Capture the cell that displays the provided text and extract its (X, Y) central coordinate. 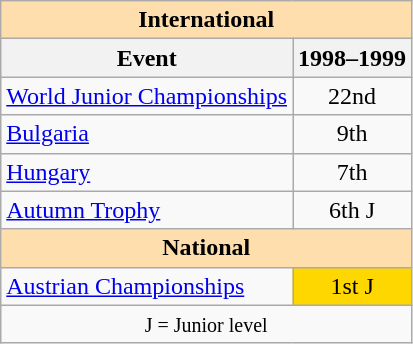
1998–1999 (352, 58)
National (206, 248)
Bulgaria (147, 134)
9th (352, 134)
Event (147, 58)
Austrian Championships (147, 286)
International (206, 20)
World Junior Championships (147, 96)
Autumn Trophy (147, 210)
1st J (352, 286)
7th (352, 172)
Hungary (147, 172)
22nd (352, 96)
6th J (352, 210)
J = Junior level (206, 324)
